Extract the [x, y] coordinate from the center of the cell holding the provided text.  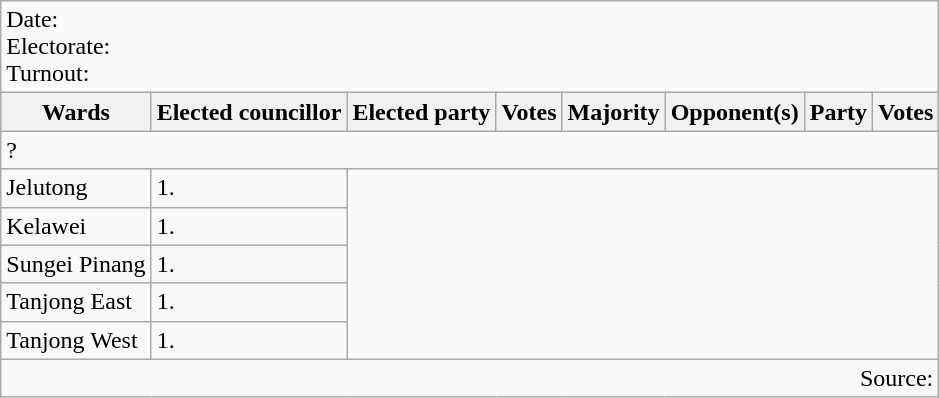
Elected councillor [249, 112]
Party [838, 112]
Elected party [422, 112]
? [470, 150]
Source: [470, 378]
Wards [76, 112]
Tanjong West [76, 340]
Jelutong [76, 188]
Date: Electorate: Turnout: [470, 47]
Kelawei [76, 226]
Tanjong East [76, 302]
Opponent(s) [734, 112]
Majority [614, 112]
Sungei Pinang [76, 264]
